Extract the (x, y) coordinate from the center of the cell holding the provided text.  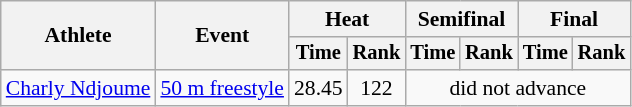
Final (574, 19)
Athlete (78, 36)
Heat (347, 19)
did not advance (518, 88)
Charly Ndjoume (78, 88)
28.45 (318, 88)
50 m freestyle (222, 88)
Semifinal (461, 19)
Event (222, 36)
122 (377, 88)
